Scan for the cell matching the given text and deliver its [X, Y] coordinate at center. 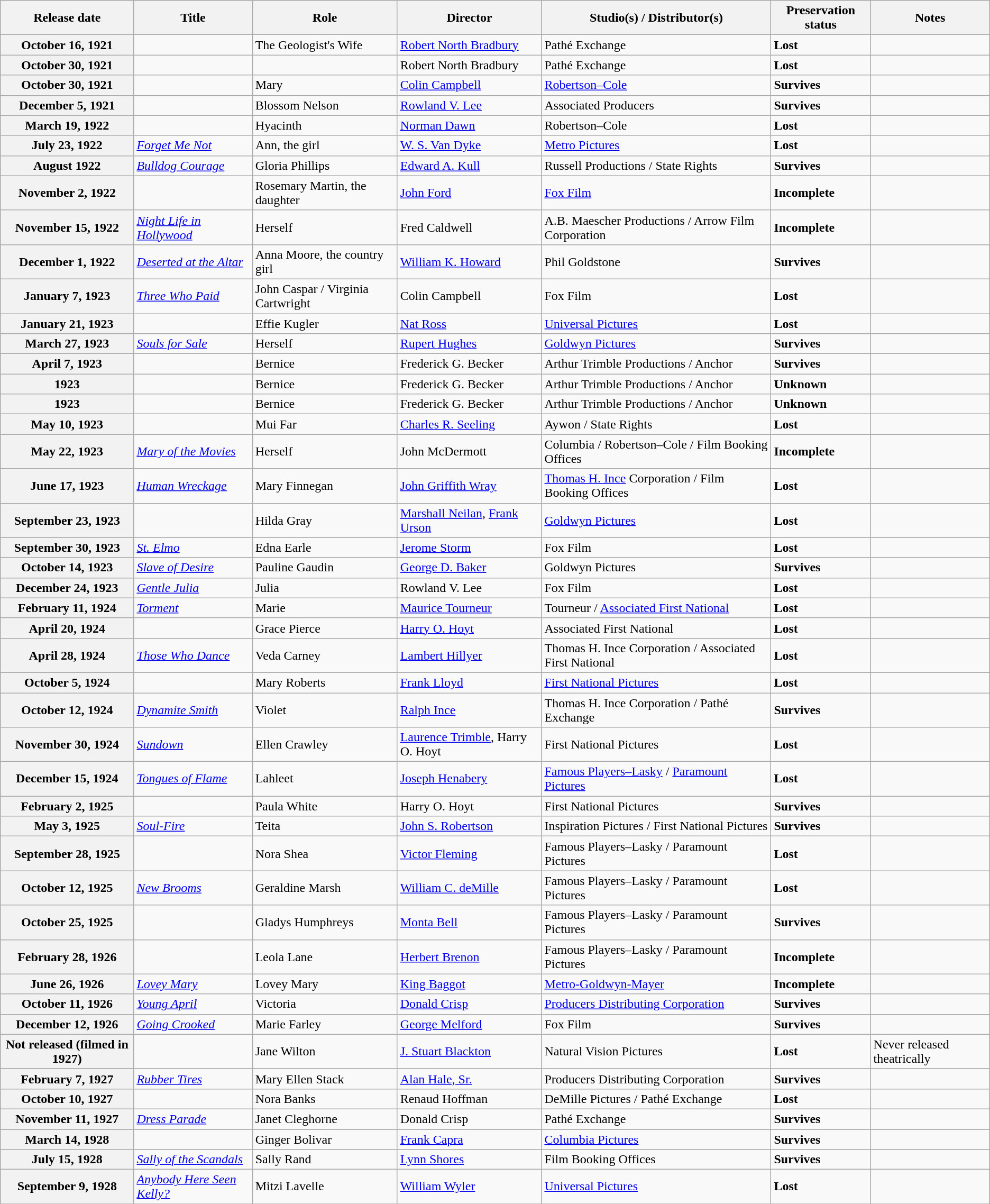
Renaud Hoffman [470, 1099]
Anna Moore, the country girl [325, 261]
Marie [325, 608]
Mary of the Movies [193, 452]
Geraldine Marsh [325, 888]
Mary Finnegan [325, 486]
December 5, 1921 [67, 105]
John Griffith Wray [470, 486]
King Baggot [470, 984]
Rubber Tires [193, 1079]
Tongues of Flame [193, 779]
Forget Me Not [193, 145]
Maurice Tourneur [470, 608]
December 1, 1922 [67, 261]
Dynamite Smith [193, 710]
Role [325, 18]
Leola Lane [325, 956]
Ann, the girl [325, 145]
John Caspar / Virginia Cartwright [325, 296]
June 17, 1923 [67, 486]
Russell Productions / State Rights [656, 166]
Columbia Pictures [656, 1139]
Lynn Shores [470, 1160]
Mary Roberts [325, 682]
Bulldog Courage [193, 166]
Never released theatrically [930, 1052]
Natural Vision Pictures [656, 1052]
Phil Goldstone [656, 261]
Sundown [193, 745]
Fred Caldwell [470, 227]
Herbert Brenon [470, 956]
Metro-Goldwyn-Mayer [656, 984]
Going Crooked [193, 1024]
Mui Far [325, 424]
Thomas H. Ince Corporation / Associated First National [656, 655]
October 11, 1926 [67, 1004]
Aywon / State Rights [656, 424]
Nora Shea [325, 854]
Lahleet [325, 779]
Anybody Here Seen Kelly? [193, 1187]
Lambert Hillyer [470, 655]
The Geologist's Wife [325, 45]
George D. Baker [470, 568]
Those Who Dance [193, 655]
William K. Howard [470, 261]
October 16, 1921 [67, 45]
December 24, 1923 [67, 588]
November 15, 1922 [67, 227]
Rupert Hughes [470, 344]
Tourneur / Associated First National [656, 608]
J. Stuart Blackton [470, 1052]
Julia [325, 588]
John McDermott [470, 452]
Souls for Sale [193, 344]
December 15, 1924 [67, 779]
Associated Producers [656, 105]
John Ford [470, 193]
Three Who Paid [193, 296]
DeMille Pictures / Pathé Exchange [656, 1099]
February 11, 1924 [67, 608]
Victor Fleming [470, 854]
April 28, 1924 [67, 655]
Night Life in Hollywood [193, 227]
Torment [193, 608]
William Wyler [470, 1187]
February 28, 1926 [67, 956]
Title [193, 18]
November 11, 1927 [67, 1119]
Ralph Ince [470, 710]
Mary [325, 85]
Notes [930, 18]
Blossom Nelson [325, 105]
Mary Ellen Stack [325, 1079]
September 28, 1925 [67, 854]
September 23, 1923 [67, 521]
Veda Carney [325, 655]
October 5, 1924 [67, 682]
George Melford [470, 1024]
Pauline Gaudin [325, 568]
Nat Ross [470, 323]
February 7, 1927 [67, 1079]
April 7, 1923 [67, 364]
September 30, 1923 [67, 548]
Jane Wilton [325, 1052]
Young April [193, 1004]
February 2, 1925 [67, 806]
October 12, 1925 [67, 888]
Studio(s) / Distributor(s) [656, 18]
Marie Farley [325, 1024]
Ginger Bolivar [325, 1139]
Dress Parade [193, 1119]
Gentle Julia [193, 588]
January 7, 1923 [67, 296]
September 9, 1928 [67, 1187]
May 3, 1925 [67, 826]
Release date [67, 18]
December 12, 1926 [67, 1024]
W. S. Van Dyke [470, 145]
Gladys Humphreys [325, 923]
Hyacinth [325, 125]
October 14, 1923 [67, 568]
Deserted at the Altar [193, 261]
Marshall Neilan, Frank Urson [470, 521]
Edward A. Kull [470, 166]
Janet Cleghorne [325, 1119]
Teita [325, 826]
Columbia / Robertson–Cole / Film Booking Offices [656, 452]
May 22, 1923 [67, 452]
May 10, 1923 [67, 424]
Nora Banks [325, 1099]
August 1922 [67, 166]
William C. deMille [470, 888]
Slave of Desire [193, 568]
Sally Rand [325, 1160]
Frank Lloyd [470, 682]
November 2, 1922 [67, 193]
Sally of the Scandals [193, 1160]
November 30, 1924 [67, 745]
October 25, 1925 [67, 923]
Film Booking Offices [656, 1160]
June 26, 1926 [67, 984]
Joseph Henabery [470, 779]
Charles R. Seeling [470, 424]
A.B. Maescher Productions / Arrow Film Corporation [656, 227]
October 12, 1924 [67, 710]
Thomas H. Ince Corporation / Pathé Exchange [656, 710]
Rosemary Martin, the daughter [325, 193]
March 19, 1922 [67, 125]
John S. Robertson [470, 826]
New Brooms [193, 888]
Victoria [325, 1004]
October 10, 1927 [67, 1099]
Grace Pierce [325, 628]
Not released (filmed in 1927) [67, 1052]
July 23, 1922 [67, 145]
Hilda Gray [325, 521]
Frank Capra [470, 1139]
July 15, 1928 [67, 1160]
January 21, 1923 [67, 323]
Effie Kugler [325, 323]
Metro Pictures [656, 145]
Paula White [325, 806]
Inspiration Pictures / First National Pictures [656, 826]
Edna Earle [325, 548]
Norman Dawn [470, 125]
Violet [325, 710]
Laurence Trimble, Harry O. Hoyt [470, 745]
Mitzi Lavelle [325, 1187]
St. Elmo [193, 548]
Soul-Fire [193, 826]
March 14, 1928 [67, 1139]
Thomas H. Ince Corporation / Film Booking Offices [656, 486]
Alan Hale, Sr. [470, 1079]
Jerome Storm [470, 548]
Monta Bell [470, 923]
April 20, 1924 [67, 628]
Preservation status [821, 18]
Director [470, 18]
Associated First National [656, 628]
March 27, 1923 [67, 344]
Ellen Crawley [325, 745]
Human Wreckage [193, 486]
Gloria Phillips [325, 166]
